From the cell containing the given text, extract its center point as (X, Y) coordinate. 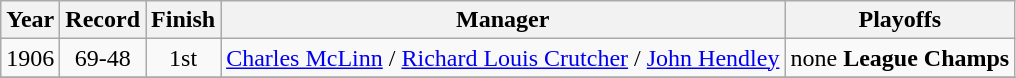
Year (30, 20)
69-48 (103, 58)
1st (184, 58)
Record (103, 20)
Charles McLinn / Richard Louis Crutcher / John Hendley (503, 58)
1906 (30, 58)
Playoffs (900, 20)
none League Champs (900, 58)
Manager (503, 20)
Finish (184, 20)
